Pinpoint the cell where the given text exists, returning its (x, y) midpoint coordinate. 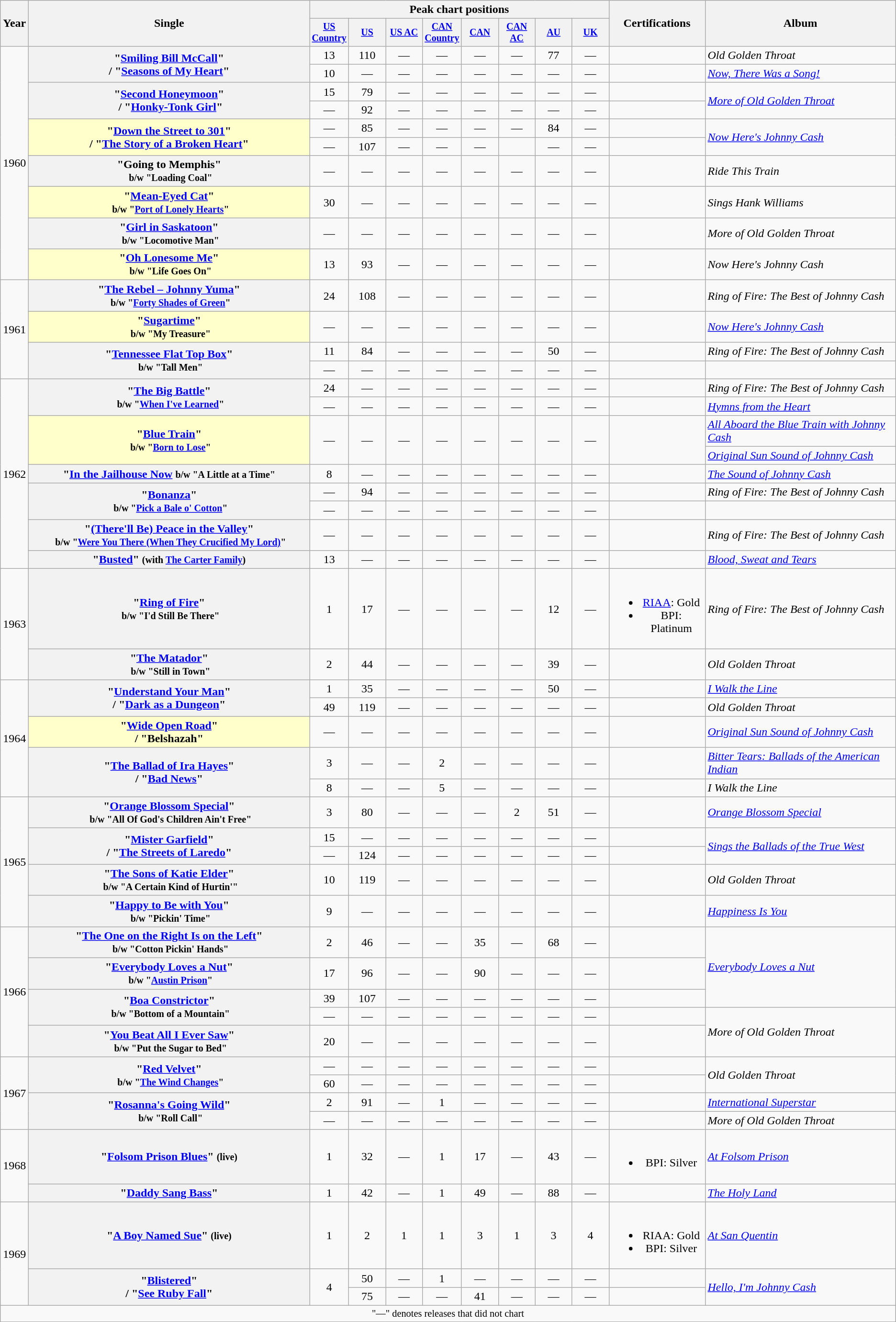
At San Quentin (800, 1235)
60 (329, 1084)
42 (368, 1193)
CAN (480, 33)
"A Boy Named Sue" (live) (169, 1235)
79 (368, 91)
30 (329, 202)
The Holy Land (800, 1193)
94 (368, 492)
1968 (14, 1165)
"Orange Blossom Special" b/w "All Of God's Children Ain't Free" (169, 812)
"Second Honeymoon" / "Honky-Tonk Girl" (169, 101)
12 (553, 609)
US AC (404, 33)
44 (368, 665)
Blood, Sweat and Tears (800, 560)
"In the Jailhouse Now b/w "A Little at a Time" (169, 474)
96 (368, 974)
"The Ballad of Ira Hayes"/ "Bad News" (169, 772)
US (368, 33)
1965 (14, 862)
"Going to Memphis" b/w "Loading Coal" (169, 171)
"Busted" (with The Carter Family) (169, 560)
AU (553, 33)
"—" denotes releases that did not chart (448, 1313)
"Mister Garfield"/ "The Streets of Laredo" (169, 846)
"Daddy Sang Bass" (169, 1193)
110 (368, 55)
UK (591, 33)
51 (553, 812)
43 (553, 1157)
80 (368, 812)
"Red Velvet" b/w "The Wind Changes" (169, 1075)
Single (169, 23)
Peak chart positions (459, 10)
"Blue Train" b/w "Born to Lose" (169, 440)
"Everybody Loves a Nut" b/w "Austin Prison" (169, 974)
"(There'll Be) Peace in the Valley" b/w "Were You There (When They Crucified My Lord)" (169, 535)
"Boa Constrictor" b/w "Bottom of a Mountain" (169, 1007)
"Blistered"/ "See Ruby Fall" (169, 1287)
88 (553, 1193)
Sings Hank Williams (800, 202)
"Sugartime" b/w "My Treasure" (169, 327)
"Happy to Be with You" b/w "Pickin' Time" (169, 911)
"Ring of Fire" b/w "I'd Still Be There" (169, 609)
1962 (14, 474)
1966 (14, 991)
CAN Country (442, 33)
20 (329, 1041)
"The Matador" b/w "Still in Town" (169, 665)
"The Rebel – Johnny Yuma" b/w "Forty Shades of Green" (169, 296)
"Girl in Saskatoon" b/w "Locomotive Man" (169, 234)
Sings the Ballads of the True West (800, 846)
"Oh Lonesome Me" b/w "Life Goes On" (169, 264)
"You Beat All I Ever Saw" b/w "Put the Sugar to Bed" (169, 1041)
93 (368, 264)
91 (368, 1102)
At Folsom Prison (800, 1157)
Hymns from the Heart (800, 406)
"Understand Your Man"/ "Dark as a Dungeon" (169, 698)
46 (368, 942)
1963 (14, 624)
BPI: Silver (657, 1157)
Year (14, 23)
"Bonanza" b/w "Pick a Bale o' Cotton" (169, 501)
32 (368, 1157)
"Mean-Eyed Cat" b/w "Port of Lonely Hearts" (169, 202)
92 (368, 110)
"The Sons of Katie Elder" b/w "A Certain Kind of Hurtin'" (169, 880)
124 (368, 855)
1964 (14, 738)
108 (368, 296)
11 (329, 351)
International Superstar (800, 1102)
Certifications (657, 23)
1969 (14, 1254)
"The One on the Right Is on the Left" b/w "Cotton Pickin' Hands" (169, 942)
CAN AC (517, 33)
"Smiling Bill McCall"/ "Seasons of My Heart" (169, 64)
90 (480, 974)
"Tennessee Flat Top Box" b/w "Tall Men" (169, 361)
85 (368, 128)
77 (553, 55)
"The Big Battle" b/w "When I've Learned" (169, 397)
Everybody Loves a Nut (800, 967)
68 (553, 942)
9 (329, 911)
Hello, I'm Johnny Cash (800, 1287)
"Wide Open Road"/ "Belshazah" (169, 732)
"Down the Street to 301"/ "The Story of a Broken Heart" (169, 137)
1967 (14, 1093)
Bitter Tears: Ballads of the American Indian (800, 763)
1960 (14, 163)
"Folsom Prison Blues" (live) (169, 1157)
RIAA: Gold BPI: Platinum (657, 609)
US Country (329, 33)
75 (368, 1296)
The Sound of Johnny Cash (800, 474)
1961 (14, 329)
5 (442, 788)
RIAA: GoldBPI: Silver (657, 1235)
Now, There Was a Song! (800, 73)
Happiness Is You (800, 911)
Orange Blossom Special (800, 812)
"Rosanna's Going Wild" b/w "Roll Call" (169, 1111)
Ride This Train (800, 171)
All Aboard the Blue Train with Johnny Cash (800, 431)
41 (480, 1296)
Album (800, 23)
